For the text-containing cell, return its midpoint in (x, y) coordinate format. 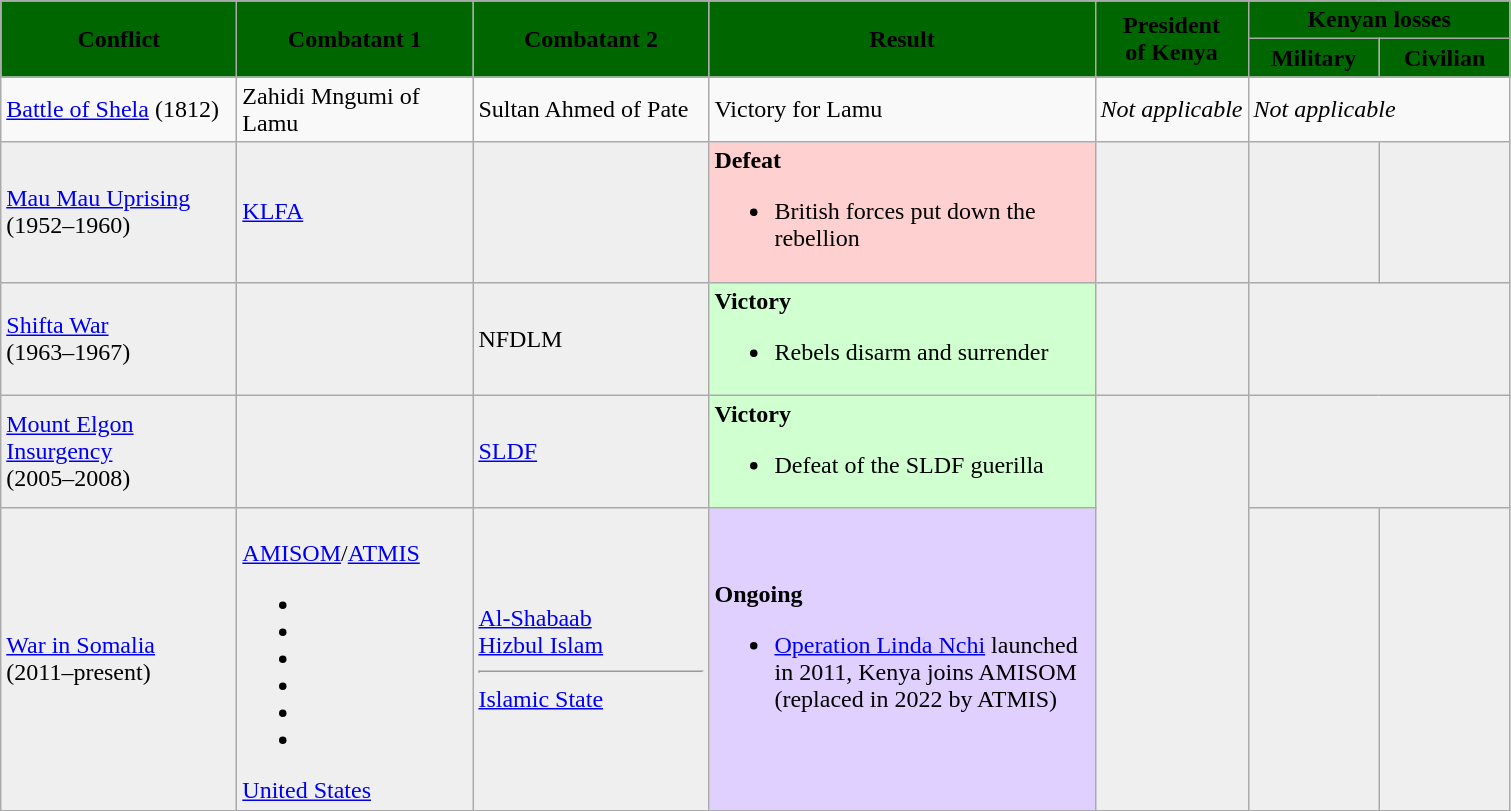
War in Somalia(2011–present) (119, 659)
DefeatBritish forces put down the rebellion (902, 212)
NFDLM (591, 338)
Battle of Shela (1812) (119, 110)
Combatant 1 (355, 39)
Result (902, 39)
Civilian (1444, 58)
VictoryDefeat of the SLDF guerilla (902, 452)
OngoingOperation Linda Nchi launched in 2011, Kenya joins AMISOM (replaced in 2022 by ATMIS) (902, 659)
Mau Mau Uprising(1952–1960) (119, 212)
SLDF (591, 452)
Kenyan losses (1379, 20)
Sultan Ahmed of Pate (591, 110)
Mount Elgon Insurgency(2005–2008) (119, 452)
Military (1314, 58)
Conflict (119, 39)
VictoryRebels disarm and surrender (902, 338)
Al-Shabaab Hizbul Islam Islamic State (591, 659)
Shifta War(1963–1967) (119, 338)
President of Kenya (1172, 39)
Zahidi Mngumi of Lamu (355, 110)
KLFA (355, 212)
Combatant 2 (591, 39)
Victory for Lamu (902, 110)
AMISOM/ATMIS United States (355, 659)
